Capture the cell that displays the provided text and extract its [X, Y] central coordinate. 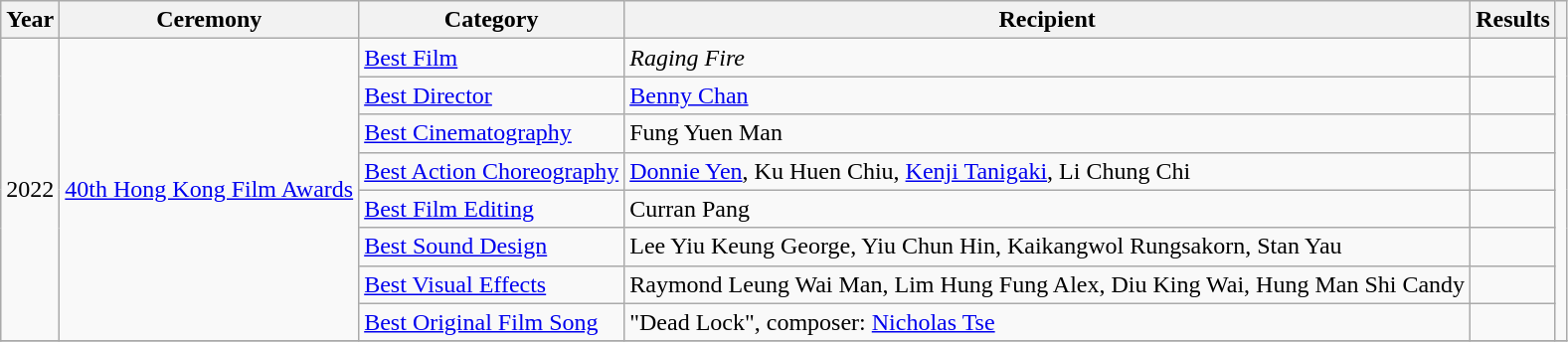
40th Hong Kong Film Awards [209, 190]
Best Visual Effects [491, 284]
Best Film Editing [491, 209]
Raymond Leung Wai Man, Lim Hung Fung Alex, Diu King Wai, Hung Man Shi Candy [1048, 284]
Best Action Choreography [491, 171]
Year [30, 20]
Best Film [491, 58]
2022 [30, 190]
Best Cinematography [491, 133]
Donnie Yen, Ku Huen Chiu, Kenji Tanigaki, Li Chung Chi [1048, 171]
Best Sound Design [491, 247]
Results [1513, 20]
Raging Fire [1048, 58]
Ceremony [209, 20]
Recipient [1048, 20]
Benny Chan [1048, 95]
Best Director [491, 95]
"Dead Lock", composer: Nicholas Tse [1048, 322]
Lee Yiu Keung George, Yiu Chun Hin, Kaikangwol Rungsakorn, Stan Yau [1048, 247]
Curran Pang [1048, 209]
Best Original Film Song [491, 322]
Category [491, 20]
Fung Yuen Man [1048, 133]
